Extract the [x, y] coordinate from the center of the cell holding the provided text.  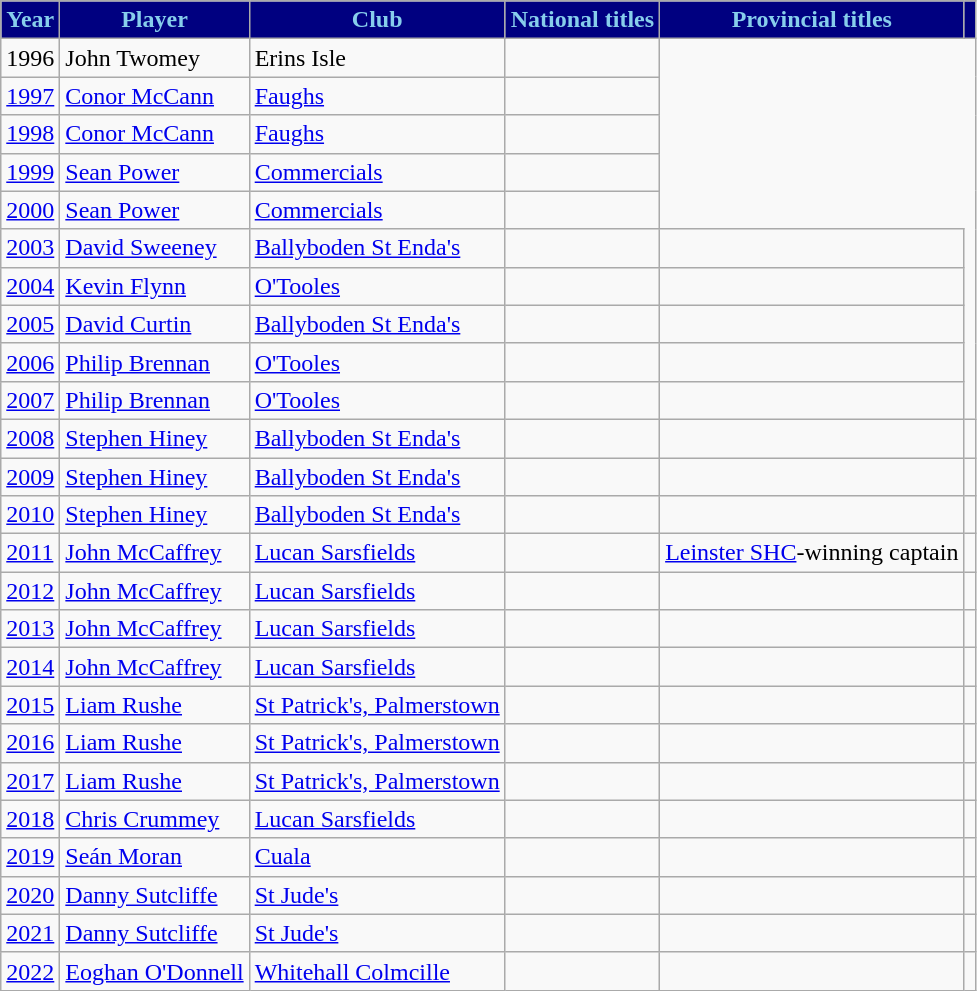
David Curtin [154, 324]
Eoghan O'Donnell [154, 971]
2005 [30, 324]
2000 [30, 210]
2021 [30, 933]
Leinster SHC-winning captain [812, 553]
Player [154, 20]
2013 [30, 629]
Whitehall Colmcille [377, 971]
2015 [30, 705]
Year [30, 20]
John Twomey [154, 58]
Kevin Flynn [154, 286]
2010 [30, 515]
2020 [30, 895]
Seán Moran [154, 857]
2008 [30, 438]
1999 [30, 172]
2009 [30, 477]
2006 [30, 362]
2019 [30, 857]
2018 [30, 819]
2022 [30, 971]
Provincial titles [812, 20]
Chris Crummey [154, 819]
2016 [30, 743]
Erins Isle [377, 58]
Cuala [377, 857]
2011 [30, 553]
National titles [582, 20]
1996 [30, 58]
2014 [30, 667]
2007 [30, 400]
David Sweeney [154, 248]
2017 [30, 781]
1998 [30, 134]
2004 [30, 286]
1997 [30, 96]
Club [377, 20]
2003 [30, 248]
2012 [30, 591]
